Detect which cell encompasses the target text, then output its [X, Y] center coordinate. 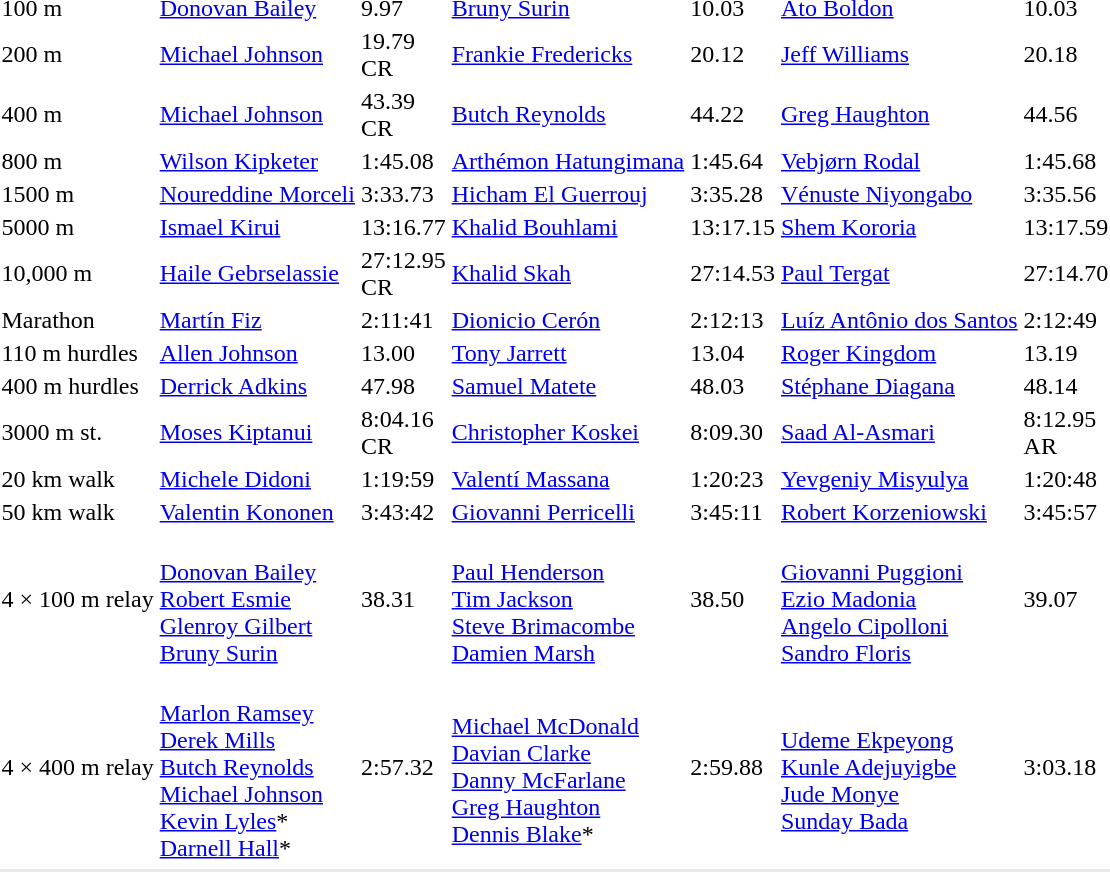
1:45.64 [733, 161]
Allen Johnson [257, 353]
Roger Kingdom [899, 353]
Khalid Skah [568, 274]
5000 m [78, 227]
Dionicio Cerón [568, 320]
Robert Korzeniowski [899, 512]
8:09.30 [733, 432]
Greg Haughton [899, 114]
Samuel Matete [568, 386]
Frankie Fredericks [568, 54]
10,000 m [78, 274]
Butch Reynolds [568, 114]
Giovanni Perricelli [568, 512]
1:45.08 [403, 161]
4 × 100 m relay [78, 599]
2:12:13 [733, 320]
Moses Kiptanui [257, 432]
Giovanni Puggioni Ezio Madonia Angelo Cipolloni Sandro Floris [899, 599]
Vebjørn Rodal [899, 161]
1:20:23 [733, 479]
43.39CR [403, 114]
Christopher Koskei [568, 432]
200 m [78, 54]
1:19:59 [403, 479]
3000 m st. [78, 432]
13:16.77 [403, 227]
Yevgeniy Misyulya [899, 479]
13:17.59 [1066, 227]
27:14.53 [733, 274]
Saad Al-Asmari [899, 432]
Wilson Kipketer [257, 161]
13.00 [403, 353]
Paul Tergat [899, 274]
2:12:49 [1066, 320]
20.18 [1066, 54]
Valentin Kononen [257, 512]
2:11:41 [403, 320]
Hicham El Guerrouj [568, 194]
400 m hurdles [78, 386]
3:45:11 [733, 512]
800 m [78, 161]
13.04 [733, 353]
27:14.70 [1066, 274]
1500 m [78, 194]
13.19 [1066, 353]
44.56 [1066, 114]
Luíz Antônio dos Santos [899, 320]
3:33.73 [403, 194]
3:43:42 [403, 512]
400 m [78, 114]
Haile Gebrselassie [257, 274]
38.50 [733, 599]
8:12.95AR [1066, 432]
Vénuste Niyongabo [899, 194]
4 × 400 m relay [78, 767]
Stéphane Diagana [899, 386]
Tony Jarrett [568, 353]
Ismael Kirui [257, 227]
Noureddine Morceli [257, 194]
44.22 [733, 114]
Valentí Massana [568, 479]
48.14 [1066, 386]
Khalid Bouhlami [568, 227]
39.07 [1066, 599]
3:35.56 [1066, 194]
Michael McDonald Davian Clarke Danny McFarlane Greg HaughtonDennis Blake* [568, 767]
19.79CR [403, 54]
2:59.88 [733, 767]
1:20:48 [1066, 479]
1:45.68 [1066, 161]
2:57.32 [403, 767]
Marathon [78, 320]
Michele Didoni [257, 479]
Shem Kororia [899, 227]
27:12.95CR [403, 274]
3:35.28 [733, 194]
48.03 [733, 386]
Marlon Ramsey Derek Mills Butch Reynolds Michael Johnson Kevin Lyles*Darnell Hall* [257, 767]
Udeme Ekpeyong Kunle Adejuyigbe Jude Monye Sunday Bada [899, 767]
Martín Fiz [257, 320]
13:17.15 [733, 227]
3:03.18 [1066, 767]
Arthémon Hatungimana [568, 161]
50 km walk [78, 512]
Jeff Williams [899, 54]
Donovan Bailey Robert Esmie Glenroy Gilbert Bruny Surin [257, 599]
47.98 [403, 386]
Paul Henderson Tim Jackson Steve Brimacombe Damien Marsh [568, 599]
20 km walk [78, 479]
110 m hurdles [78, 353]
20.12 [733, 54]
38.31 [403, 599]
3:45:57 [1066, 512]
Derrick Adkins [257, 386]
8:04.16CR [403, 432]
